Search for the cell housing the specified text and yield its (x, y) center coordinate. 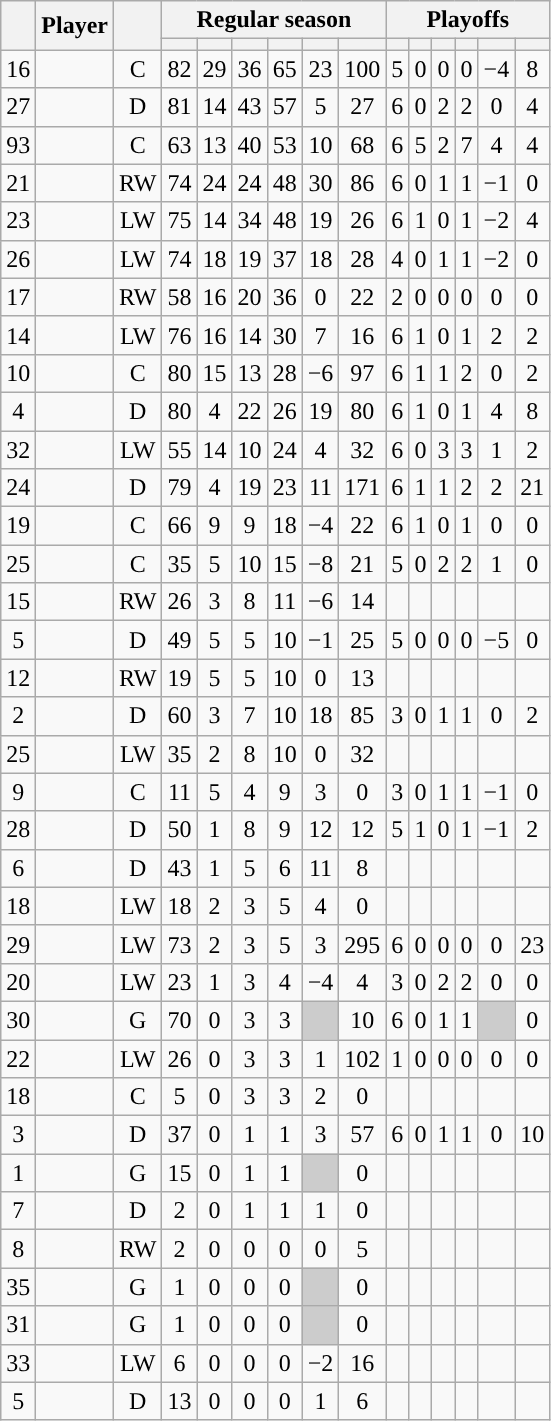
60 (180, 716)
17 (18, 297)
73 (180, 944)
65 (284, 69)
49 (180, 640)
58 (180, 297)
75 (180, 221)
55 (180, 449)
53 (284, 145)
Regular season (274, 20)
82 (180, 69)
171 (362, 488)
102 (362, 1059)
Playoffs (468, 20)
97 (362, 373)
93 (18, 145)
100 (362, 69)
33 (18, 1363)
79 (180, 488)
68 (362, 145)
70 (180, 1020)
40 (250, 145)
31 (18, 1325)
−5 (496, 640)
34 (250, 221)
85 (362, 716)
86 (362, 183)
63 (180, 145)
Player (75, 26)
76 (180, 335)
−8 (320, 564)
66 (180, 526)
81 (180, 107)
50 (180, 830)
295 (362, 944)
